Scan for the cell matching the given text and deliver its (X, Y) coordinate at center. 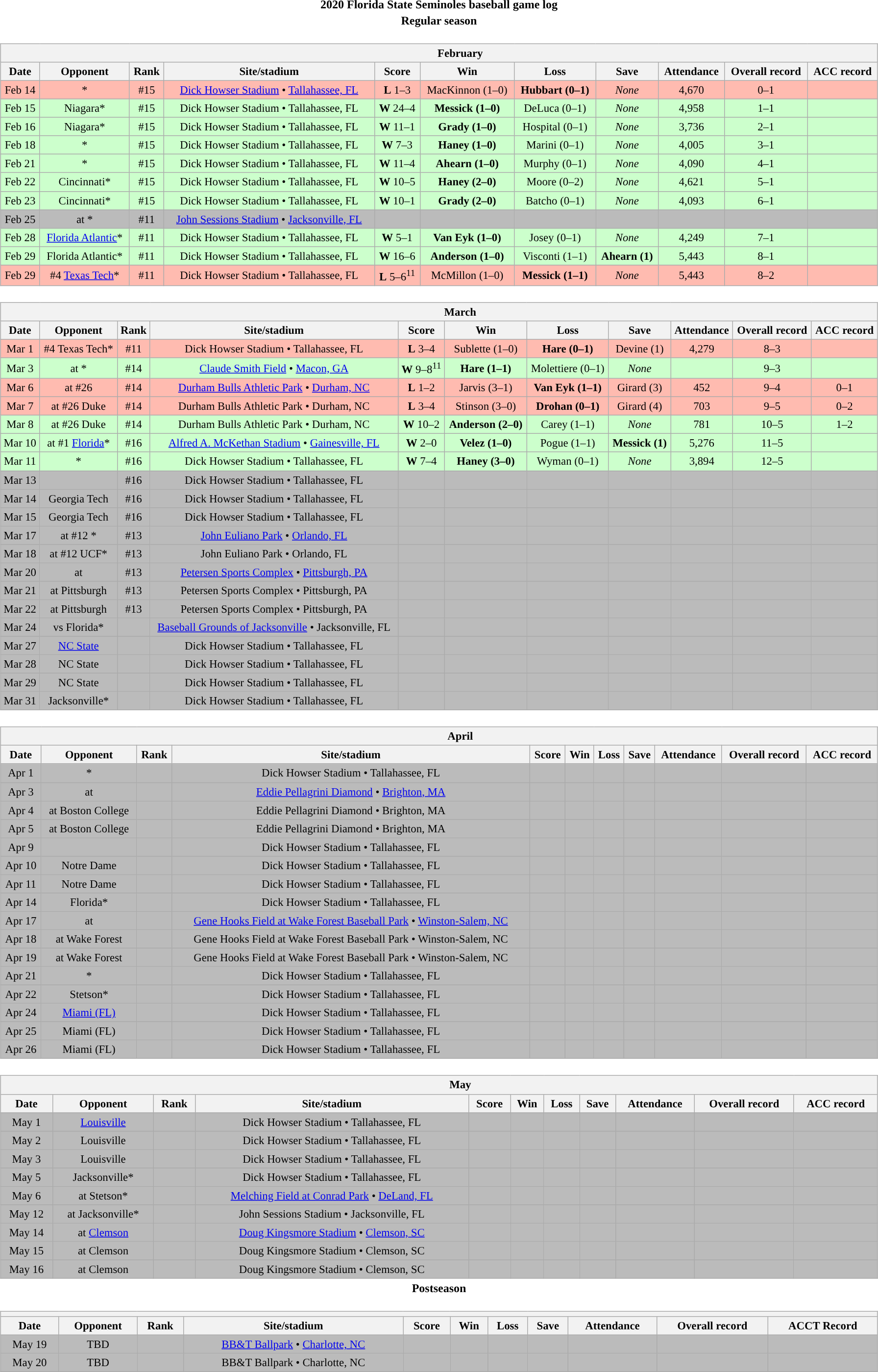
Jarvis (3–1) (486, 388)
Hubbart (0–1) (555, 90)
W 9–811 (421, 368)
8–1 (766, 256)
May (439, 1085)
May 16 (26, 1269)
Apr 21 (21, 976)
Drohan (0–1) (567, 406)
Apr 9 (21, 847)
May 3 (26, 1159)
8–2 (766, 275)
Velez (1–0) (486, 443)
4,093 (692, 200)
Florida* (89, 902)
Mar 7 (20, 406)
at Jacksonville* (103, 1214)
Mar 27 (20, 646)
May 14 (26, 1232)
Melching Field at Conrad Park • DeLand, FL (332, 1196)
4,005 (692, 145)
Mar 3 (20, 368)
May 2 (26, 1140)
W 10–2 (421, 424)
9–3 (772, 368)
Murphy (0–1) (555, 164)
Baseball Grounds of Jacksonville • Jacksonville, FL (274, 627)
Apr 5 (21, 828)
Mar 8 (20, 424)
0–2 (845, 406)
6–1 (766, 200)
4,621 (692, 182)
Girard (3) (639, 388)
Apr 3 (21, 792)
Haney (1–0) (467, 145)
Mar 10 (20, 443)
Batcho (0–1) (555, 200)
4,670 (692, 90)
Mar 15 (20, 517)
Feb 18 (21, 145)
Anderson (2–0) (486, 424)
Messick (1–0) (467, 108)
Stinson (3–0) (486, 406)
4–1 (766, 164)
Ahearn (1–0) (467, 164)
May 6 (26, 1196)
Visconti (1–1) (555, 256)
3–1 (766, 145)
Pogue (1–1) (567, 443)
781 (702, 424)
Wyman (0–1) (567, 461)
Mar 20 (20, 572)
11–5 (772, 443)
W 10–1 (397, 200)
W 7–4 (421, 461)
W 16–6 (397, 256)
Messick (1) (639, 443)
Hare (1–1) (486, 368)
Feb 15 (21, 108)
703 (702, 406)
10–5 (772, 424)
Apr 18 (21, 939)
at #1 Florida* (78, 443)
W 24–4 (397, 108)
3,736 (692, 127)
3,894 (702, 461)
May 12 (26, 1214)
9–5 (772, 406)
Feb 21 (21, 164)
Mar 31 (20, 701)
Marini (0–1) (555, 145)
4,958 (692, 108)
Van Eyk (1–1) (567, 388)
at #12 * (78, 535)
4,090 (692, 164)
L 1–3 (397, 90)
Girard (4) (639, 406)
Ahearn (1) (627, 256)
Mar 14 (20, 499)
W 7–3 (397, 145)
Feb 28 (21, 237)
March (439, 312)
9–4 (772, 388)
5,276 (702, 443)
Apr 25 (21, 1031)
Apr 22 (21, 995)
Stetson* (89, 995)
Grady (2–0) (467, 200)
Apr 24 (21, 1013)
12–5 (772, 461)
Moore (0–2) (555, 182)
Apr 4 (21, 810)
W 2–0 (421, 443)
Mar 18 (20, 553)
Mar 13 (20, 480)
Mar 22 (20, 609)
Apr 1 (21, 773)
May 20 (30, 1363)
4,249 (692, 237)
May 1 (26, 1122)
May 15 (26, 1251)
Feb 22 (21, 182)
Haney (3–0) (486, 461)
5–1 (766, 182)
Mar 24 (20, 627)
Alfred A. McKethan Stadium • Gainesville, FL (274, 443)
Molettiere (0–1) (567, 368)
L 1–2 (421, 388)
Mar 1 (20, 349)
Carey (1–1) (567, 424)
Devine (1) (639, 349)
W 11–4 (397, 164)
Apr 19 (21, 957)
MacKinnon (1–0) (467, 90)
May 19 (30, 1345)
at #12 UCF* (78, 553)
W 10–5 (397, 182)
Mar 28 (20, 664)
Messick (1–1) (555, 275)
Claude Smith Field • Macon, GA (274, 368)
Mar 21 (20, 591)
Feb 25 (21, 219)
L 5–611 (397, 275)
April (439, 736)
Sublette (1–0) (486, 349)
Mar 29 (20, 683)
McMillon (1–0) (467, 275)
ACCT Record (823, 1326)
Feb 14 (21, 90)
February (439, 53)
Apr 26 (21, 1049)
Apr 10 (21, 865)
1–2 (845, 424)
Apr 14 (21, 902)
W 11–1 (397, 127)
Hare (0–1) (567, 349)
Anderson (1–0) (467, 256)
Haney (2–0) (467, 182)
452 (702, 388)
Feb 23 (21, 200)
DeLuca (0–1) (555, 108)
Mar 17 (20, 535)
Mar 6 (20, 388)
Josey (0–1) (555, 237)
Apr 11 (21, 884)
at #26 (78, 388)
4,279 (702, 349)
Hospital (0–1) (555, 127)
1–1 (766, 108)
Van Eyk (1–0) (467, 237)
Mar 11 (20, 461)
Grady (1–0) (467, 127)
vs Florida* (78, 627)
at Stetson* (103, 1196)
May 5 (26, 1177)
2–1 (766, 127)
W 5–1 (397, 237)
8–3 (772, 349)
7–1 (766, 237)
Feb 16 (21, 127)
Apr 17 (21, 921)
